Search for the cell housing the specified text and yield its (x, y) center coordinate. 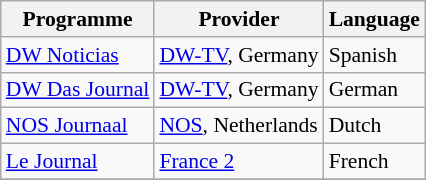
Programme (78, 19)
France 2 (238, 162)
Le Journal (78, 162)
NOS Journaal (78, 126)
NOS, Netherlands (238, 126)
DW Noticias (78, 55)
Language (374, 19)
Dutch (374, 126)
Spanish (374, 55)
German (374, 90)
Provider (238, 19)
French (374, 162)
DW Das Journal (78, 90)
